Locate the cell with the specified text and output its (X, Y) center coordinate. 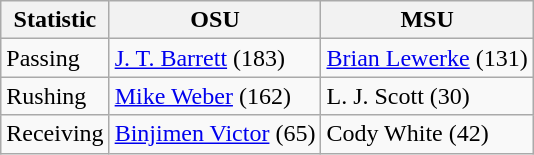
MSU (427, 20)
Passing (55, 58)
Binjimen Victor (65) (215, 134)
Brian Lewerke (131) (427, 58)
Mike Weber (162) (215, 96)
Rushing (55, 96)
J. T. Barrett (183) (215, 58)
Cody White (42) (427, 134)
OSU (215, 20)
L. J. Scott (30) (427, 96)
Statistic (55, 20)
Receiving (55, 134)
